Search for the cell housing the specified text and yield its [x, y] center coordinate. 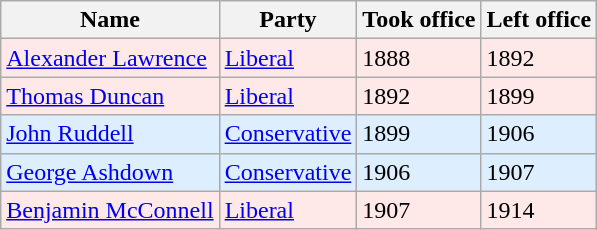
George Ashdown [110, 172]
Left office [539, 20]
Benjamin McConnell [110, 210]
Thomas Duncan [110, 96]
Party [288, 20]
Name [110, 20]
1888 [419, 58]
Took office [419, 20]
Alexander Lawrence [110, 58]
1914 [539, 210]
John Ruddell [110, 134]
